Provide the (x, y) coordinate of the cell's center where the given text is located.  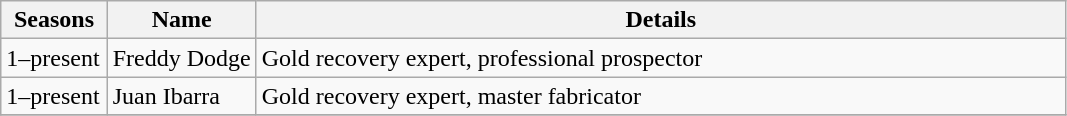
Gold recovery expert, master fabricator (660, 96)
Details (660, 20)
Seasons (54, 20)
Freddy Dodge (182, 58)
Juan Ibarra (182, 96)
Name (182, 20)
Gold recovery expert, professional prospector (660, 58)
